Return the (x, y) coordinate for the center point of the cell that contains the specified text.  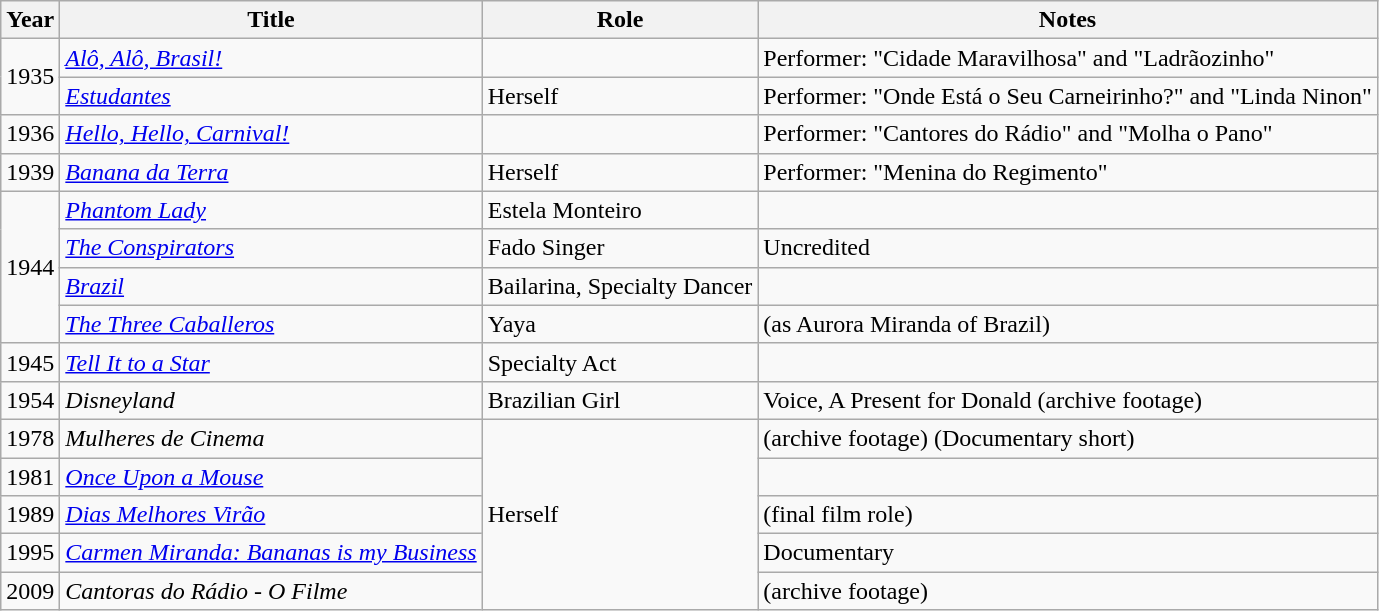
Estudantes (271, 96)
Brazil (271, 286)
Performer: "Cidade Maravilhosa" and "Ladrãozinho" (1068, 58)
Carmen Miranda: Bananas is my Business (271, 553)
1995 (30, 553)
1935 (30, 77)
Hello, Hello, Carnival! (271, 134)
Role (620, 20)
Specialty Act (620, 362)
Performer: "Onde Está o Seu Carneirinho?" and "Linda Ninon" (1068, 96)
Voice, A Present for Donald (archive footage) (1068, 400)
(archive footage) (Documentary short) (1068, 438)
The Conspirators (271, 248)
Mulheres de Cinema (271, 438)
Fado Singer (620, 248)
Title (271, 20)
1944 (30, 267)
Alô, Alô, Brasil! (271, 58)
Phantom Lady (271, 210)
(as Aurora Miranda of Brazil) (1068, 324)
Performer: "Menina do Regimento" (1068, 172)
Yaya (620, 324)
2009 (30, 591)
1954 (30, 400)
Brazilian Girl (620, 400)
Documentary (1068, 553)
1939 (30, 172)
1945 (30, 362)
Tell It to a Star (271, 362)
Estela Monteiro (620, 210)
The Three Caballeros (271, 324)
Dias Melhores Virão (271, 515)
Banana da Terra (271, 172)
Cantoras do Rádio - O Filme (271, 591)
Bailarina, Specialty Dancer (620, 286)
(archive footage) (1068, 591)
1978 (30, 438)
Notes (1068, 20)
Disneyland (271, 400)
Once Upon a Mouse (271, 477)
Year (30, 20)
Uncredited (1068, 248)
(final film role) (1068, 515)
1989 (30, 515)
1936 (30, 134)
1981 (30, 477)
Performer: "Cantores do Rádio" and "Molha o Pano" (1068, 134)
